Find where the given text appears and provide that cell's center as [X, Y] coordinate. 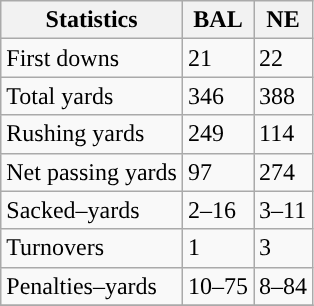
Turnovers [92, 248]
346 [218, 96]
Rushing yards [92, 134]
1 [218, 248]
Penalties–yards [92, 286]
3–11 [284, 210]
8–84 [284, 286]
NE [284, 20]
97 [218, 172]
BAL [218, 20]
2–16 [218, 210]
10–75 [218, 286]
Sacked–yards [92, 210]
22 [284, 58]
21 [218, 58]
249 [218, 134]
First downs [92, 58]
3 [284, 248]
388 [284, 96]
Net passing yards [92, 172]
114 [284, 134]
274 [284, 172]
Total yards [92, 96]
Statistics [92, 20]
